Return the (X, Y) coordinate for the center point of the cell that contains the specified text.  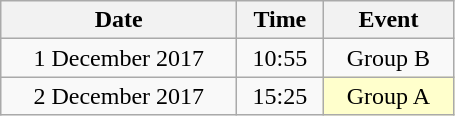
10:55 (280, 58)
15:25 (280, 96)
Group B (388, 58)
Group A (388, 96)
2 December 2017 (119, 96)
1 December 2017 (119, 58)
Event (388, 20)
Time (280, 20)
Date (119, 20)
